Pinpoint the cell where the given text exists, returning its [x, y] midpoint coordinate. 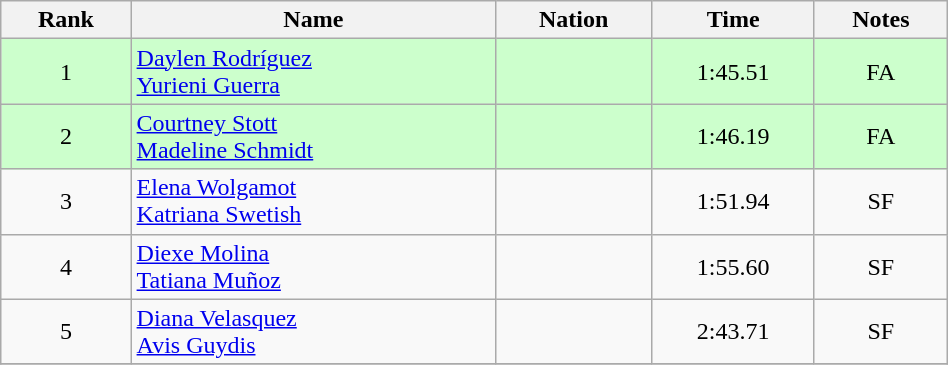
1 [66, 72]
3 [66, 202]
1:46.19 [734, 136]
Elena WolgamotKatriana Swetish [314, 202]
1:45.51 [734, 72]
Name [314, 20]
Diana VelasquezAvis Guydis [314, 332]
Diexe MolinaTatiana Muñoz [314, 266]
Time [734, 20]
Courtney StottMadeline Schmidt [314, 136]
Daylen RodríguezYurieni Guerra [314, 72]
1:55.60 [734, 266]
Notes [880, 20]
2 [66, 136]
4 [66, 266]
Rank [66, 20]
Nation [574, 20]
2:43.71 [734, 332]
5 [66, 332]
1:51.94 [734, 202]
